Capture the cell that displays the provided text and extract its [x, y] central coordinate. 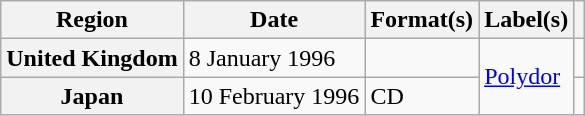
Format(s) [422, 20]
Region [92, 20]
Polydor [526, 77]
Date [274, 20]
United Kingdom [92, 58]
Japan [92, 96]
CD [422, 96]
10 February 1996 [274, 96]
Label(s) [526, 20]
8 January 1996 [274, 58]
